Detect which cell encompasses the target text, then output its [x, y] center coordinate. 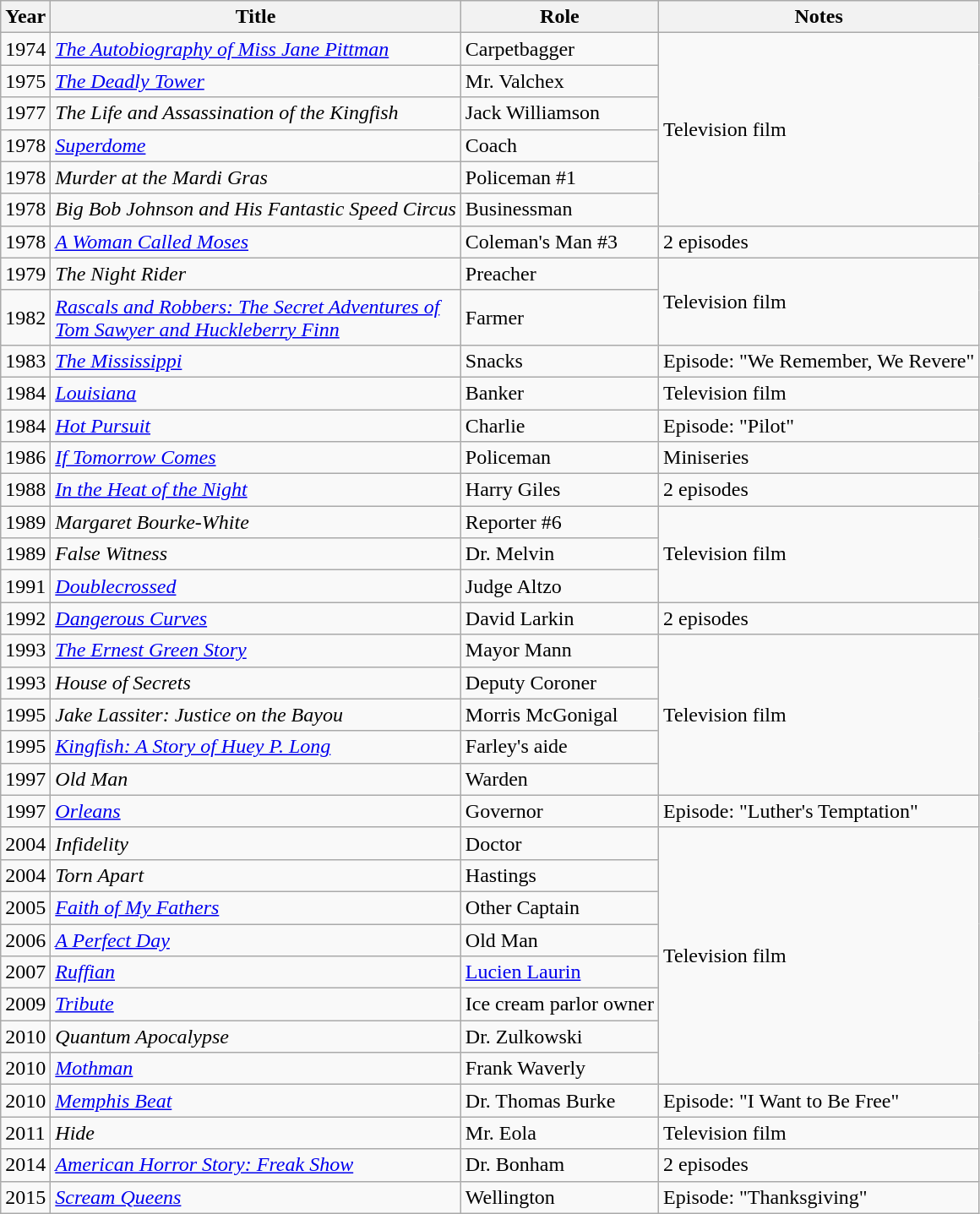
Mayor Mann [559, 651]
Coach [559, 145]
Hide [255, 1133]
Louisiana [255, 393]
Jake Lassiter: Justice on the Bayou [255, 715]
Carpetbagger [559, 49]
Miniseries [819, 458]
Torn Apart [255, 875]
Episode: "I Want to Be Free" [819, 1101]
1991 [25, 586]
Farmer [559, 318]
Superdome [255, 145]
Dr. Melvin [559, 554]
Charlie [559, 425]
Deputy Coroner [559, 683]
Margaret Bourke-White [255, 522]
1979 [25, 274]
Episode: "Luther's Temptation" [819, 811]
Policeman [559, 458]
Governor [559, 811]
Dr. Bonham [559, 1165]
2015 [25, 1197]
1975 [25, 81]
Mr. Valchex [559, 81]
Banker [559, 393]
Big Bob Johnson and His Fantastic Speed Circus [255, 210]
2007 [25, 972]
Episode: "We Remember, We Revere" [819, 361]
Mr. Eola [559, 1133]
Dr. Zulkowski [559, 1037]
The Deadly Tower [255, 81]
Dr. Thomas Burke [559, 1101]
Reporter #6 [559, 522]
Episode: "Thanksgiving" [819, 1197]
Harry Giles [559, 490]
2005 [25, 907]
Policeman #1 [559, 177]
Infidelity [255, 843]
Ice cream parlor owner [559, 1004]
Orleans [255, 811]
2006 [25, 940]
1982 [25, 318]
Episode: "Pilot" [819, 425]
Morris McGonigal [559, 715]
False Witness [255, 554]
The Night Rider [255, 274]
2014 [25, 1165]
Memphis Beat [255, 1101]
The Life and Assassination of the Kingfish [255, 113]
1992 [25, 618]
Doctor [559, 843]
American Horror Story: Freak Show [255, 1165]
Faith of My Fathers [255, 907]
Frank Waverly [559, 1069]
Jack Williamson [559, 113]
Tribute [255, 1004]
1988 [25, 490]
1986 [25, 458]
A Perfect Day [255, 940]
Hastings [559, 875]
Doublecrossed [255, 586]
David Larkin [559, 618]
1977 [25, 113]
The Mississippi [255, 361]
Dangerous Curves [255, 618]
2011 [25, 1133]
Other Captain [559, 907]
Mothman [255, 1069]
Scream Queens [255, 1197]
Lucien Laurin [559, 972]
Quantum Apocalypse [255, 1037]
Snacks [559, 361]
The Autobiography of Miss Jane Pittman [255, 49]
Wellington [559, 1197]
Warden [559, 779]
Kingfish: A Story of Huey P. Long [255, 747]
Rascals and Robbers: The Secret Adventures ofTom Sawyer and Huckleberry Finn [255, 318]
Coleman's Man #3 [559, 242]
Notes [819, 17]
Preacher [559, 274]
Murder at the Mardi Gras [255, 177]
Judge Altzo [559, 586]
Year [25, 17]
Businessman [559, 210]
2009 [25, 1004]
Hot Pursuit [255, 425]
Role [559, 17]
A Woman Called Moses [255, 242]
Title [255, 17]
The Ernest Green Story [255, 651]
1983 [25, 361]
In the Heat of the Night [255, 490]
House of Secrets [255, 683]
Ruffian [255, 972]
Farley's aide [559, 747]
If Tomorrow Comes [255, 458]
1974 [25, 49]
